Capture the cell that displays the provided text and extract its (x, y) central coordinate. 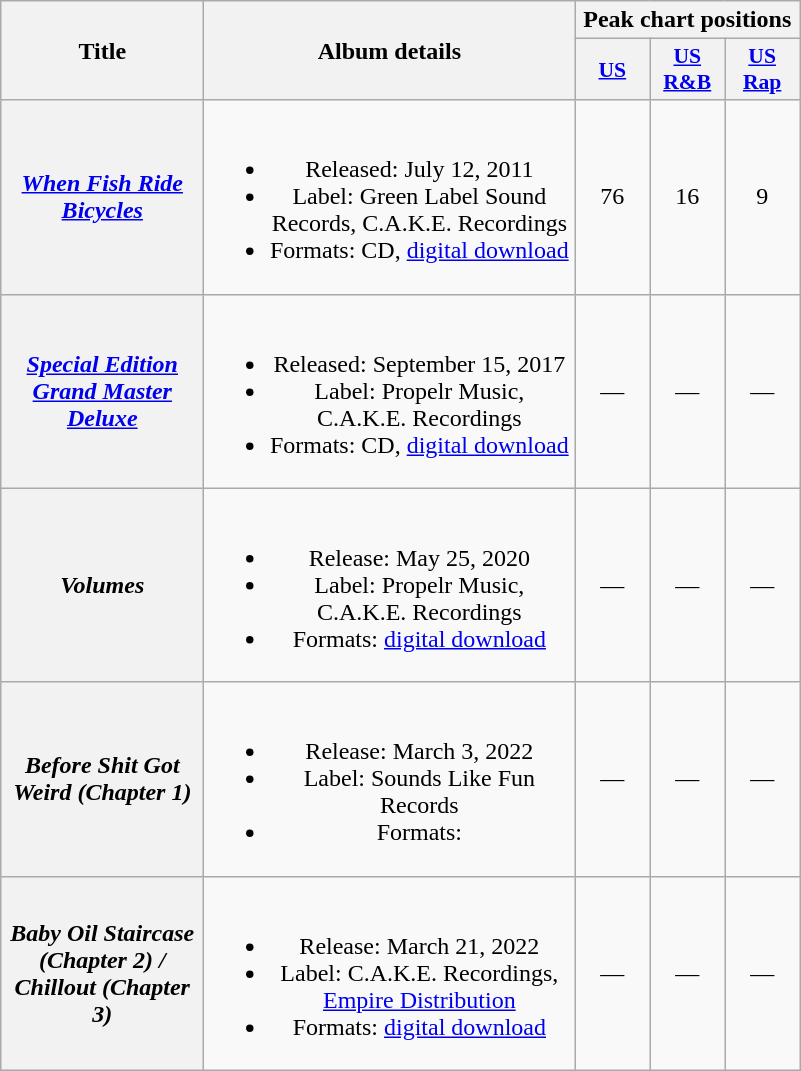
US (612, 70)
Peak chart positions (688, 20)
Release: March 21, 2022Label: C.A.K.E. Recordings, Empire DistributionFormats: digital download (390, 973)
Released: September 15, 2017Label: Propelr Music, C.A.K.E. RecordingsFormats: CD, digital download (390, 391)
Release: March 3, 2022Label: Sounds Like Fun RecordsFormats: (390, 779)
Volumes (102, 585)
76 (612, 197)
Release: May 25, 2020Label: Propelr Music, C.A.K.E. RecordingsFormats: digital download (390, 585)
Special Edition Grand Master Deluxe (102, 391)
Released: July 12, 2011Label: Green Label Sound Records, C.A.K.E. RecordingsFormats: CD, digital download (390, 197)
Baby Oil Staircase (Chapter 2) / Chillout (Chapter 3) (102, 973)
9 (762, 197)
When Fish Ride Bicycles (102, 197)
Title (102, 50)
USRap (762, 70)
16 (688, 197)
US R&B (688, 70)
Before Shit Got Weird (Chapter 1) (102, 779)
Album details (390, 50)
